Provide the [x, y] coordinate of the cell's center where the given text is located.  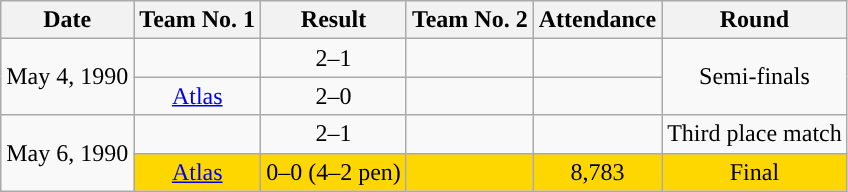
Result [334, 20]
May 6, 1990 [68, 153]
2–0 [334, 96]
May 4, 1990 [68, 77]
Semi-finals [755, 77]
Third place match [755, 134]
Attendance [597, 20]
8,783 [597, 172]
Date [68, 20]
0–0 (4–2 pen) [334, 172]
Team No. 1 [198, 20]
Round [755, 20]
Team No. 2 [470, 20]
Final [755, 172]
